Search for the cell housing the specified text and yield its [X, Y] center coordinate. 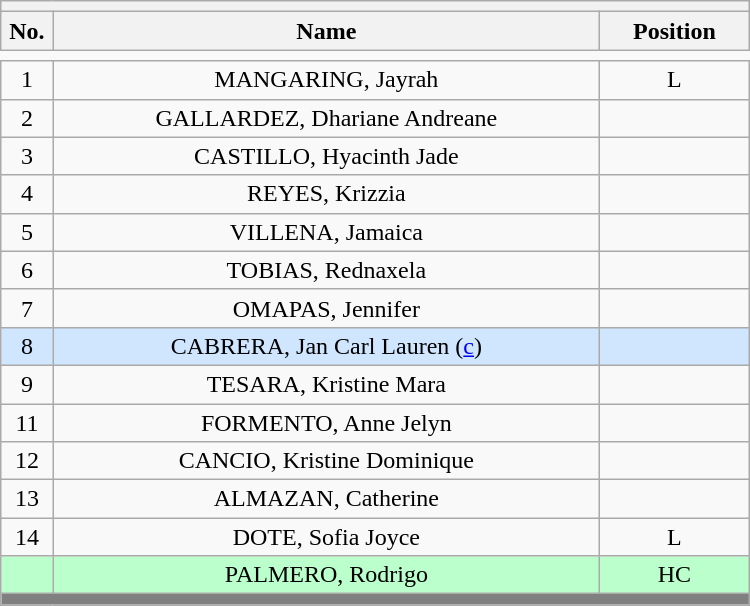
GALLARDEZ, Dhariane Andreane [326, 118]
5 [27, 232]
DOTE, Sofia Joyce [326, 537]
3 [27, 156]
FORMENTO, Anne Jelyn [326, 423]
7 [27, 308]
CABRERA, Jan Carl Lauren (c) [326, 346]
VILLENA, Jamaica [326, 232]
TESARA, Kristine Mara [326, 384]
PALMERO, Rodrigo [326, 575]
Position [675, 31]
CANCIO, Kristine Dominique [326, 461]
1 [27, 80]
OMAPAS, Jennifer [326, 308]
REYES, Krizzia [326, 194]
11 [27, 423]
CASTILLO, Hyacinth Jade [326, 156]
14 [27, 537]
8 [27, 346]
Name [326, 31]
ALMAZAN, Catherine [326, 499]
No. [27, 31]
HC [675, 575]
4 [27, 194]
TOBIAS, Rednaxela [326, 270]
MANGARING, Jayrah [326, 80]
12 [27, 461]
2 [27, 118]
6 [27, 270]
13 [27, 499]
9 [27, 384]
